From the cell containing the given text, extract its center point as [x, y] coordinate. 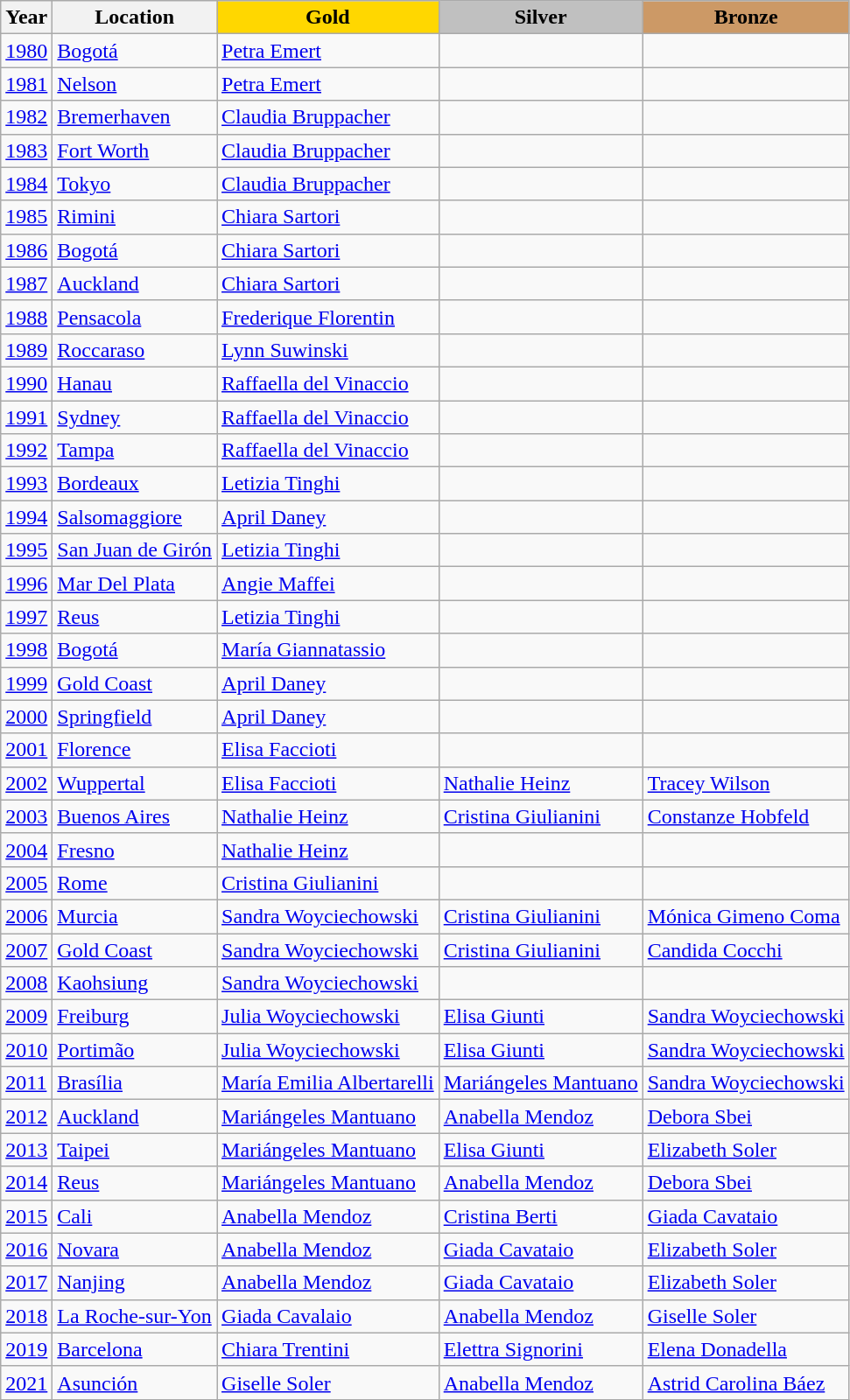
Fresno [135, 850]
Brasília [135, 1083]
2002 [26, 783]
Nelson [135, 84]
1990 [26, 383]
Pensacola [135, 317]
San Juan de Girón [135, 550]
1986 [26, 250]
2008 [26, 983]
Rimini [135, 217]
Year [26, 17]
Tracey Wilson [746, 783]
Taipei [135, 1150]
Candida Cocchi [746, 949]
Angie Maffei [328, 584]
Lynn Suwinski [328, 350]
1982 [26, 117]
Sydney [135, 417]
Hanau [135, 383]
María Emilia Albertarelli [328, 1083]
2007 [26, 949]
Salsomaggiore [135, 517]
1983 [26, 150]
Murcia [135, 916]
2015 [26, 1216]
Location [135, 17]
Elena Donadella [746, 1349]
Cristina Berti [541, 1216]
Kaohsiung [135, 983]
2014 [26, 1183]
2010 [26, 1050]
2004 [26, 850]
2019 [26, 1349]
2005 [26, 883]
Bordeaux [135, 484]
Gold [328, 17]
Constanze Hobfeld [746, 816]
Roccaraso [135, 350]
Mar Del Plata [135, 584]
2013 [26, 1150]
1991 [26, 417]
Frederique Florentin [328, 317]
Wuppertal [135, 783]
1987 [26, 283]
2017 [26, 1283]
1984 [26, 184]
Elettra Signorini [541, 1349]
1992 [26, 451]
Nanjing [135, 1283]
Springfield [135, 717]
1988 [26, 317]
Cali [135, 1216]
1993 [26, 484]
Rome [135, 883]
Tokyo [135, 184]
La Roche-sur-Yon [135, 1316]
Fort Worth [135, 150]
Astrid Carolina Báez [746, 1382]
2000 [26, 717]
Bremerhaven [135, 117]
Silver [541, 17]
2003 [26, 816]
María Giannatassio [328, 650]
2001 [26, 750]
1989 [26, 350]
2016 [26, 1249]
1997 [26, 617]
Bronze [746, 17]
Tampa [135, 451]
Novara [135, 1249]
2021 [26, 1382]
Freiburg [135, 1017]
1995 [26, 550]
2018 [26, 1316]
1981 [26, 84]
1985 [26, 217]
1999 [26, 683]
Barcelona [135, 1349]
1998 [26, 650]
Giada Cavalaio [328, 1316]
Chiara Trentini [328, 1349]
Portimão [135, 1050]
2011 [26, 1083]
1994 [26, 517]
Florence [135, 750]
2006 [26, 916]
Asunción [135, 1382]
2012 [26, 1116]
Buenos Aires [135, 816]
2009 [26, 1017]
1980 [26, 51]
Mónica Gimeno Coma [746, 916]
1996 [26, 584]
